From the cell containing the given text, extract its center point as (X, Y) coordinate. 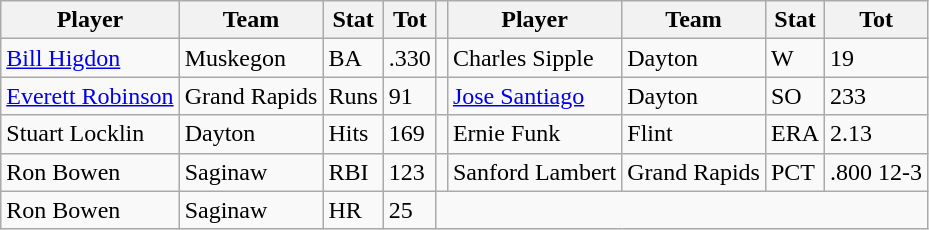
Everett Robinson (90, 96)
W (794, 58)
ERA (794, 134)
25 (410, 210)
Runs (353, 96)
.330 (410, 58)
.800 12-3 (876, 172)
Flint (694, 134)
Muskegon (251, 58)
BA (353, 58)
91 (410, 96)
2.13 (876, 134)
HR (353, 210)
Bill Higdon (90, 58)
SO (794, 96)
Ernie Funk (534, 134)
123 (410, 172)
233 (876, 96)
169 (410, 134)
Charles Sipple (534, 58)
19 (876, 58)
Stuart Locklin (90, 134)
Jose Santiago (534, 96)
PCT (794, 172)
Sanford Lambert (534, 172)
RBI (353, 172)
Hits (353, 134)
